For the text-containing cell, return its midpoint in [x, y] coordinate format. 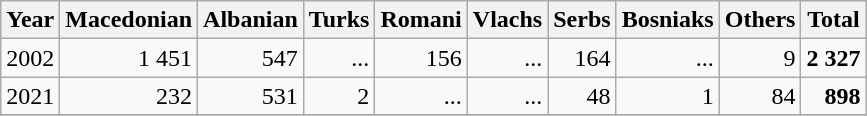
Romani [421, 20]
232 [129, 96]
Bosniaks [668, 20]
2021 [30, 96]
Albanian [251, 20]
156 [421, 58]
164 [582, 58]
9 [760, 58]
1 [668, 96]
547 [251, 58]
Others [760, 20]
84 [760, 96]
2 327 [834, 58]
531 [251, 96]
Turks [339, 20]
Serbs [582, 20]
48 [582, 96]
Year [30, 20]
2 [339, 96]
898 [834, 96]
1 451 [129, 58]
Macedonian [129, 20]
Total [834, 20]
2002 [30, 58]
Vlachs [507, 20]
